Capture the cell that displays the provided text and extract its [x, y] central coordinate. 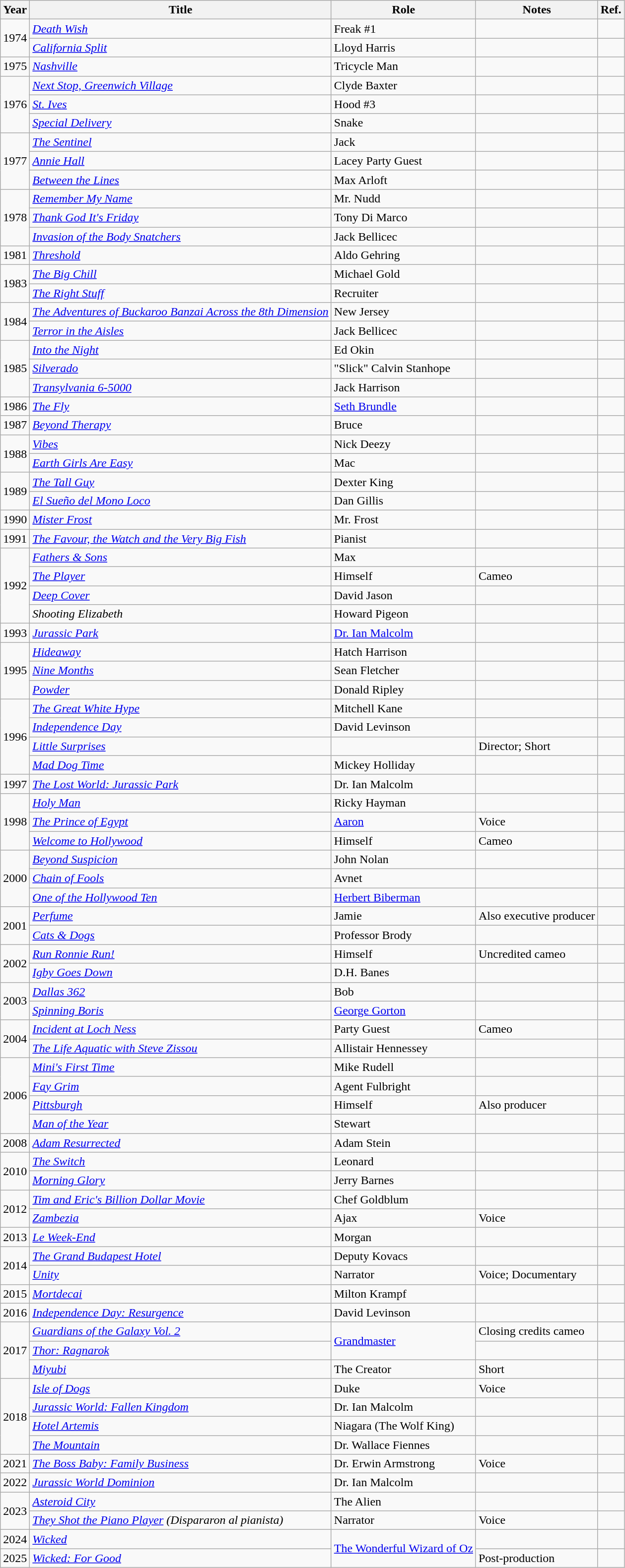
Recruiter [403, 293]
2022 [15, 1483]
The Tall Guy [181, 482]
Allistair Hennessey [403, 1048]
Milton Krampf [403, 1294]
Independence Day [181, 727]
Dr. Wallace Fiennes [403, 1445]
1987 [15, 425]
Holy Man [181, 803]
Max Arloft [403, 180]
Perfume [181, 916]
Dexter King [403, 482]
Nine Months [181, 671]
1989 [15, 491]
Morgan [403, 1237]
Independence Day: Resurgence [181, 1313]
2015 [15, 1294]
Short [537, 1369]
Snake [403, 123]
Mac [403, 463]
The Right Stuff [181, 293]
2017 [15, 1350]
The Lost World: Jurassic Park [181, 784]
2014 [15, 1265]
Unity [181, 1275]
Jurassic World Dominion [181, 1483]
Shooting Elizabeth [181, 614]
El Sueño del Mono Loco [181, 501]
Ed Okin [403, 350]
Threshold [181, 255]
Into the Night [181, 350]
Jack [403, 142]
One of the Hollywood Ten [181, 897]
Lloyd Harris [403, 48]
Annie Hall [181, 161]
Year [15, 10]
Michael Gold [403, 274]
Mister Frost [181, 519]
Welcome to Hollywood [181, 841]
2002 [15, 963]
Beyond Suspicion [181, 860]
2016 [15, 1313]
1996 [15, 737]
1975 [15, 66]
Deputy Kovacs [403, 1256]
New Jersey [403, 312]
Role [403, 10]
The Favour, the Watch and the Very Big Fish [181, 538]
2008 [15, 1142]
1983 [15, 284]
Tim and Eric's Billion Dollar Movie [181, 1199]
Howard Pigeon [403, 614]
1991 [15, 538]
George Gorton [403, 1010]
Ricky Hayman [403, 803]
Hotel Artemis [181, 1426]
1998 [15, 821]
Cats & Dogs [181, 935]
1995 [15, 671]
1988 [15, 453]
Le Week-End [181, 1237]
Hatch Harrison [403, 652]
Guardians of the Galaxy Vol. 2 [181, 1331]
2012 [15, 1209]
Sean Fletcher [403, 671]
The Wonderful Wizard of Oz [403, 1549]
Mickey Holliday [403, 765]
Special Delivery [181, 123]
Notes [537, 10]
The Player [181, 576]
Mitchell Kane [403, 708]
Leonard [403, 1162]
"Slick" Calvin Stanhope [403, 369]
Duke [403, 1388]
Jerry Barnes [403, 1181]
Bob [403, 992]
Also executive producer [537, 916]
Dallas 362 [181, 992]
Voice; Documentary [537, 1275]
St. Ives [181, 104]
The Life Aquatic with Steve Zissou [181, 1048]
Mike Rudell [403, 1067]
Jamie [403, 916]
Miyubi [181, 1369]
Max [403, 558]
Mad Dog Time [181, 765]
Between the Lines [181, 180]
Post-production [537, 1558]
Beyond Therapy [181, 425]
The Fly [181, 406]
Hideaway [181, 652]
The Alien [403, 1502]
1978 [15, 217]
Seth Brundle [403, 406]
Jurassic World: Fallen Kingdom [181, 1407]
Fay Grim [181, 1086]
The Mountain [181, 1445]
Nick Deezy [403, 444]
1976 [15, 104]
Next Stop, Greenwich Village [181, 85]
2010 [15, 1171]
Agent Fulbright [403, 1086]
2000 [15, 878]
2018 [15, 1416]
Terror in the Aisles [181, 331]
2024 [15, 1539]
Party Guest [403, 1029]
1990 [15, 519]
Uncredited cameo [537, 954]
Jack Harrison [403, 387]
2025 [15, 1558]
Jurassic Park [181, 633]
Mortdecai [181, 1294]
1986 [15, 406]
Adam Stein [403, 1142]
Thor: Ragnarok [181, 1350]
Lacey Party Guest [403, 161]
1981 [15, 255]
Death Wish [181, 29]
Man of the Year [181, 1124]
2006 [15, 1095]
Run Ronnie Run! [181, 954]
Igby Goes Down [181, 973]
Mr. Nudd [403, 198]
Zambezia [181, 1218]
1985 [15, 369]
The Grand Budapest Hotel [181, 1256]
Donald Ripley [403, 690]
2003 [15, 1001]
Pianist [403, 538]
1974 [15, 38]
Ajax [403, 1218]
California Split [181, 48]
Mr. Frost [403, 519]
The Prince of Egypt [181, 821]
The Great White Hype [181, 708]
Aldo Gehring [403, 255]
Vibes [181, 444]
Wicked [181, 1539]
The Creator [403, 1369]
Morning Glory [181, 1181]
Tricycle Man [403, 66]
Hood #3 [403, 104]
Professor Brody [403, 935]
Dr. Erwin Armstrong [403, 1464]
2001 [15, 926]
1992 [15, 586]
Isle of Dogs [181, 1388]
Little Surprises [181, 746]
1997 [15, 784]
Clyde Baxter [403, 85]
Incident at Loch Ness [181, 1029]
Fathers & Sons [181, 558]
D.H. Banes [403, 973]
1977 [15, 161]
2021 [15, 1464]
Ref. [611, 10]
The Big Chill [181, 274]
Also producer [537, 1105]
Dan Gillis [403, 501]
2004 [15, 1039]
They Shot the Piano Player (Dispararon al pianista) [181, 1520]
Pittsburgh [181, 1105]
Powder [181, 690]
Closing credits cameo [537, 1331]
Herbert Biberman [403, 897]
Thank God It's Friday [181, 217]
The Adventures of Buckaroo Banzai Across the 8th Dimension [181, 312]
Title [181, 10]
Niagara (The Wolf King) [403, 1426]
1993 [15, 633]
Transylvania 6-5000 [181, 387]
Tony Di Marco [403, 217]
John Nolan [403, 860]
2023 [15, 1511]
Director; Short [537, 746]
Silverado [181, 369]
Freak #1 [403, 29]
The Sentinel [181, 142]
Adam Resurrected [181, 1142]
The Boss Baby: Family Business [181, 1464]
The Switch [181, 1162]
Deep Cover [181, 595]
Asteroid City [181, 1502]
Avnet [403, 878]
1984 [15, 321]
Bruce [403, 425]
Chef Goldblum [403, 1199]
Invasion of the Body Snatchers [181, 237]
Chain of Fools [181, 878]
Stewart [403, 1124]
Wicked: For Good [181, 1558]
Nashville [181, 66]
2013 [15, 1237]
Aaron [403, 821]
Earth Girls Are Easy [181, 463]
Grandmaster [403, 1341]
David Jason [403, 595]
Spinning Boris [181, 1010]
Remember My Name [181, 198]
Mini's First Time [181, 1067]
